For the text-containing cell, return its midpoint in [x, y] coordinate format. 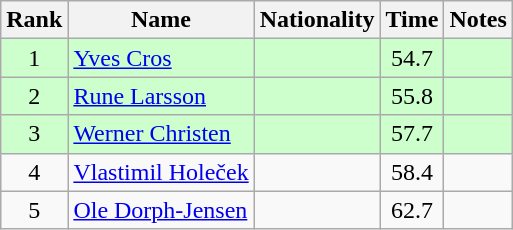
58.4 [412, 172]
3 [34, 134]
Time [412, 20]
57.7 [412, 134]
2 [34, 96]
1 [34, 58]
Yves Cros [161, 58]
Rank [34, 20]
55.8 [412, 96]
Werner Christen [161, 134]
Name [161, 20]
54.7 [412, 58]
Rune Larsson [161, 96]
Nationality [317, 20]
Ole Dorph-Jensen [161, 210]
Notes [478, 20]
5 [34, 210]
4 [34, 172]
Vlastimil Holeček [161, 172]
62.7 [412, 210]
